Identify which cell holds the provided text, then report its [X, Y] central coordinate. 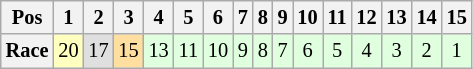
Pos [28, 17]
14 [427, 17]
20 [68, 51]
12 [366, 17]
Race [28, 51]
17 [98, 51]
